Extract the [x, y] coordinate from the center of the cell holding the provided text.  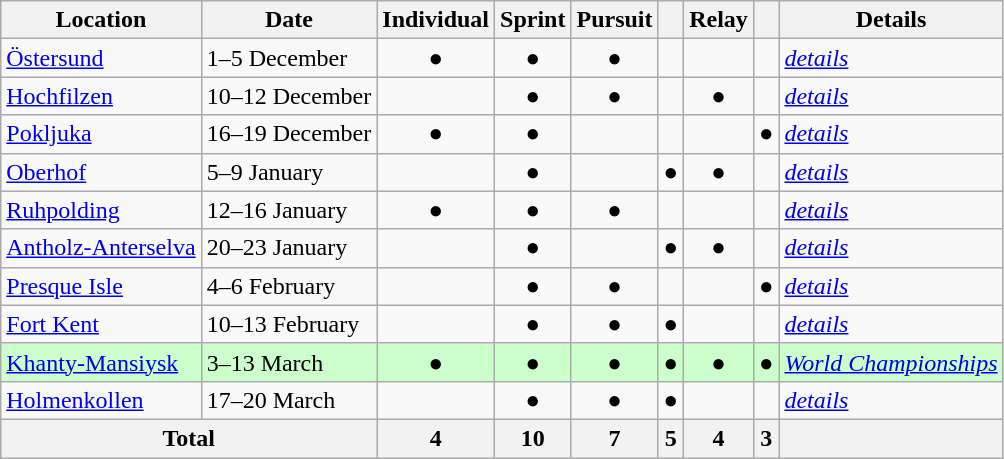
Oberhof [101, 172]
Total [189, 438]
Pursuit [614, 20]
3 [766, 438]
5–9 January [289, 172]
Details [891, 20]
5 [671, 438]
10–12 December [289, 96]
Presque Isle [101, 286]
Hochfilzen [101, 96]
12–16 January [289, 210]
3–13 March [289, 362]
17–20 March [289, 400]
Östersund [101, 58]
16–19 December [289, 134]
Holmenkollen [101, 400]
Date [289, 20]
World Championships [891, 362]
Sprint [533, 20]
Antholz-Anterselva [101, 248]
4–6 February [289, 286]
Ruhpolding [101, 210]
Fort Kent [101, 324]
10–13 February [289, 324]
Location [101, 20]
Relay [719, 20]
7 [614, 438]
20–23 January [289, 248]
1–5 December [289, 58]
Individual [436, 20]
Khanty-Mansiysk [101, 362]
Pokljuka [101, 134]
10 [533, 438]
